Return the [X, Y] coordinate for the center point of the cell that contains the specified text.  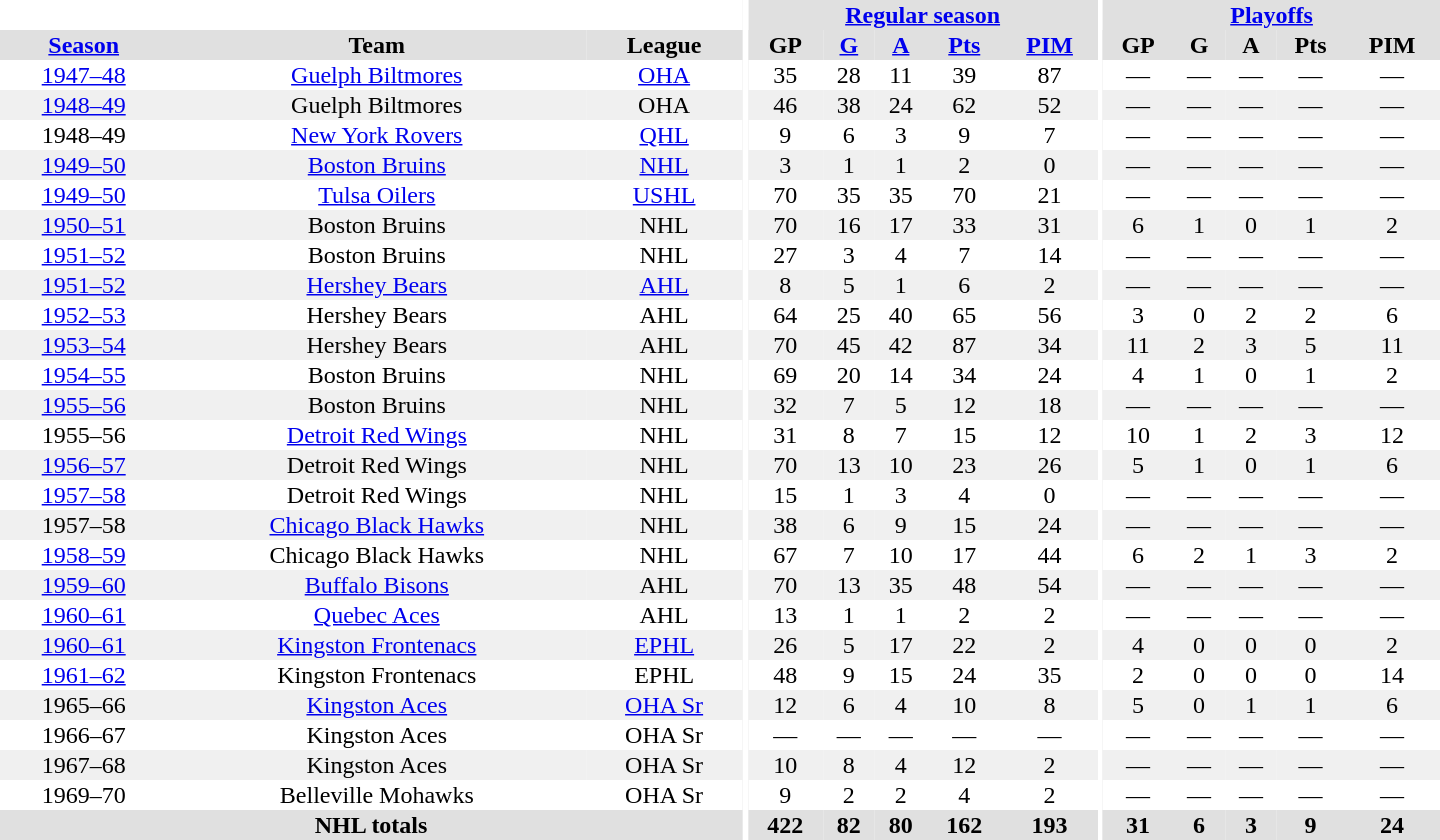
1965–66 [84, 705]
Buffalo Bisons [376, 585]
52 [1050, 105]
NHL totals [371, 825]
193 [1050, 825]
42 [901, 345]
22 [964, 645]
65 [964, 315]
67 [786, 555]
1956–57 [84, 465]
1954–55 [84, 375]
44 [1050, 555]
1953–54 [84, 345]
1967–68 [84, 765]
64 [786, 315]
54 [1050, 585]
20 [849, 375]
23 [964, 465]
1952–53 [84, 315]
1947–48 [84, 75]
Quebec Aces [376, 615]
45 [849, 345]
USHL [664, 195]
28 [849, 75]
1959–60 [84, 585]
Team [376, 45]
New York Rovers [376, 135]
Playoffs [1272, 15]
1958–59 [84, 555]
16 [849, 225]
32 [786, 405]
QHL [664, 135]
69 [786, 375]
40 [901, 315]
Regular season [923, 15]
Belleville Mohawks [376, 795]
25 [849, 315]
27 [786, 255]
1966–67 [84, 735]
1950–51 [84, 225]
46 [786, 105]
62 [964, 105]
Tulsa Oilers [376, 195]
82 [849, 825]
56 [1050, 315]
League [664, 45]
1961–62 [84, 675]
21 [1050, 195]
33 [964, 225]
162 [964, 825]
18 [1050, 405]
1969–70 [84, 795]
422 [786, 825]
Season [84, 45]
39 [964, 75]
80 [901, 825]
